Determine the [x, y] coordinate at the center of the cell enclosing the given text.  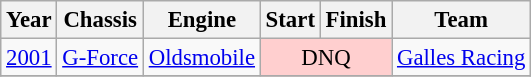
Team [462, 20]
Chassis [100, 20]
DNQ [326, 58]
2001 [29, 58]
Year [29, 20]
G-Force [100, 58]
Start [290, 20]
Galles Racing [462, 58]
Oldsmobile [202, 58]
Finish [356, 20]
Engine [202, 20]
